Pinpoint the cell where the given text exists, returning its [X, Y] midpoint coordinate. 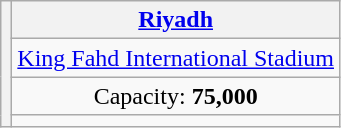
Riyadh [176, 20]
Capacity: 75,000 [176, 96]
King Fahd International Stadium [176, 58]
